Output the [x, y] coordinate of the center of the cell containing the given text.  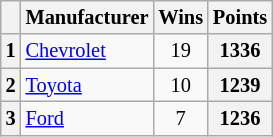
19 [180, 51]
3 [11, 118]
Manufacturer [88, 17]
Wins [180, 17]
1239 [240, 85]
1 [11, 51]
1336 [240, 51]
Chevrolet [88, 51]
Toyota [88, 85]
7 [180, 118]
10 [180, 85]
1236 [240, 118]
2 [11, 85]
Points [240, 17]
Ford [88, 118]
